Identify which cell holds the provided text, then report its (x, y) central coordinate. 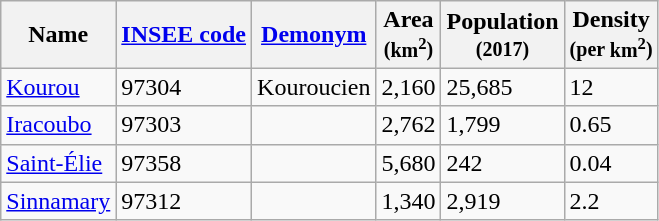
2,160 (408, 87)
2,919 (502, 201)
0.65 (611, 125)
Population(2017) (502, 34)
97303 (184, 125)
97304 (184, 87)
242 (502, 163)
1,799 (502, 125)
Iracoubo (58, 125)
Saint-Élie (58, 163)
25,685 (502, 87)
Area(km2) (408, 34)
1,340 (408, 201)
97312 (184, 201)
Demonym (314, 34)
12 (611, 87)
2,762 (408, 125)
0.04 (611, 163)
Name (58, 34)
Kourou (58, 87)
Kouroucien (314, 87)
Sinnamary (58, 201)
2.2 (611, 201)
97358 (184, 163)
INSEE code (184, 34)
Density(per km2) (611, 34)
5,680 (408, 163)
